Pinpoint the cell where the given text exists, returning its [X, Y] midpoint coordinate. 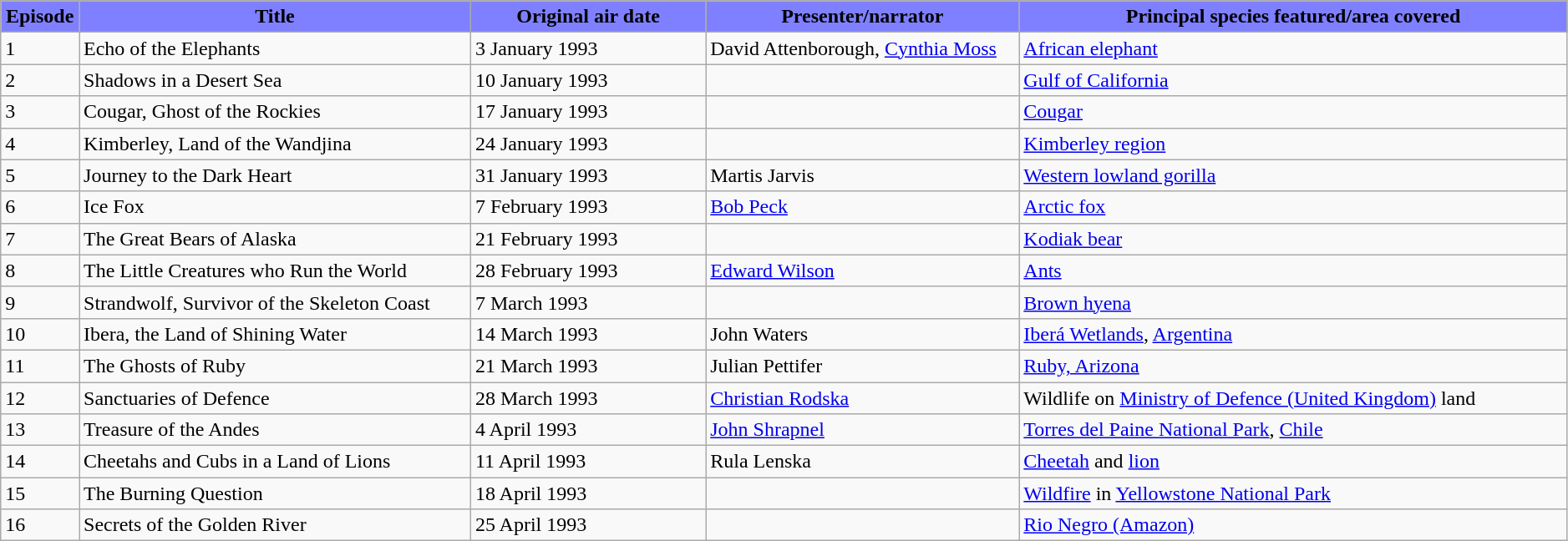
14 March 1993 [588, 334]
Kimberley region [1293, 144]
Cheetah and lion [1293, 462]
9 [40, 302]
Echo of the Elephants [276, 48]
Bob Peck [862, 207]
African elephant [1293, 48]
16 [40, 525]
7 March 1993 [588, 302]
18 April 1993 [588, 493]
Edward Wilson [862, 270]
John Waters [862, 334]
John Shrapnel [862, 430]
6 [40, 207]
Ruby, Arizona [1293, 366]
Title [276, 17]
Episode [40, 17]
Ants [1293, 270]
7 [40, 239]
Principal species featured/area covered [1293, 17]
2 [40, 80]
Martis Jarvis [862, 175]
Christian Rodska [862, 398]
Brown hyena [1293, 302]
28 March 1993 [588, 398]
Treasure of the Andes [276, 430]
Ice Fox [276, 207]
13 [40, 430]
17 January 1993 [588, 112]
11 [40, 366]
Arctic fox [1293, 207]
Wildfire in Yellowstone National Park [1293, 493]
Iberá Wetlands, Argentina [1293, 334]
4 [40, 144]
25 April 1993 [588, 525]
Western lowland gorilla [1293, 175]
Kodiak bear [1293, 239]
Rio Negro (Amazon) [1293, 525]
31 January 1993 [588, 175]
Presenter/narrator [862, 17]
The Burning Question [276, 493]
Julian Pettifer [862, 366]
Ibera, the Land of Shining Water [276, 334]
11 April 1993 [588, 462]
15 [40, 493]
Sanctuaries of Defence [276, 398]
Kimberley, Land of the Wandjina [276, 144]
5 [40, 175]
The Great Bears of Alaska [276, 239]
4 April 1993 [588, 430]
Torres del Paine National Park, Chile [1293, 430]
The Little Creatures who Run the World [276, 270]
10 January 1993 [588, 80]
Cougar, Ghost of the Rockies [276, 112]
Journey to the Dark Heart [276, 175]
14 [40, 462]
28 February 1993 [588, 270]
8 [40, 270]
Secrets of the Golden River [276, 525]
Shadows in a Desert Sea [276, 80]
David Attenborough, Cynthia Moss [862, 48]
The Ghosts of Ruby [276, 366]
21 February 1993 [588, 239]
7 February 1993 [588, 207]
3 January 1993 [588, 48]
Cheetahs and Cubs in a Land of Lions [276, 462]
Original air date [588, 17]
Rula Lenska [862, 462]
10 [40, 334]
Cougar [1293, 112]
3 [40, 112]
24 January 1993 [588, 144]
21 March 1993 [588, 366]
12 [40, 398]
Gulf of California [1293, 80]
Wildlife on Ministry of Defence (United Kingdom) land [1293, 398]
1 [40, 48]
Strandwolf, Survivor of the Skeleton Coast [276, 302]
